Output the [x, y] coordinate of the center of the cell containing the given text.  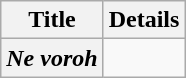
Title [52, 20]
Ne voroh [52, 58]
Details [144, 20]
